Extract the (x, y) coordinate from the center of the cell holding the provided text.  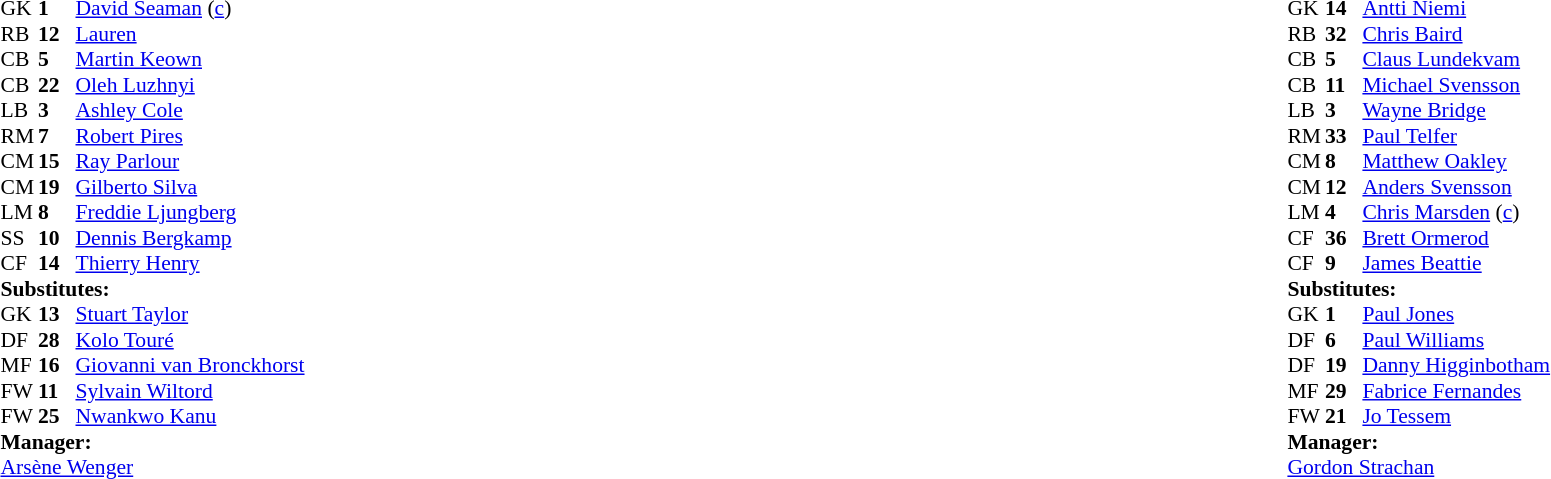
Gilberto Silva (190, 187)
9 (1344, 263)
Fabrice Fernandes (1456, 391)
James Beattie (1456, 263)
14 (57, 263)
Chris Marsden (c) (1456, 213)
Paul Telfer (1456, 136)
Sylvain Wiltord (190, 391)
Paul Williams (1456, 340)
SS (19, 238)
Lauren (190, 34)
Martin Keown (190, 59)
Wayne Bridge (1456, 111)
28 (57, 340)
Thierry Henry (190, 263)
4 (1344, 213)
Freddie Ljungberg (190, 213)
Oleh Luzhnyi (190, 85)
Robert Pires (190, 136)
Michael Svensson (1456, 85)
Chris Baird (1456, 34)
13 (57, 315)
Stuart Taylor (190, 315)
15 (57, 161)
Nwankwo Kanu (190, 417)
Dennis Bergkamp (190, 238)
33 (1344, 136)
32 (1344, 34)
29 (1344, 391)
Jo Tessem (1456, 417)
Anders Svensson (1456, 187)
1 (1344, 315)
10 (57, 238)
Paul Jones (1456, 315)
Claus Lundekvam (1456, 59)
16 (57, 365)
Danny Higginbotham (1456, 365)
Ashley Cole (190, 111)
36 (1344, 238)
25 (57, 417)
22 (57, 85)
Kolo Touré (190, 340)
7 (57, 136)
Ray Parlour (190, 161)
6 (1344, 340)
Matthew Oakley (1456, 161)
21 (1344, 417)
Brett Ormerod (1456, 238)
Giovanni van Bronckhorst (190, 365)
